Determine the (x, y) coordinate at the center of the cell enclosing the given text.  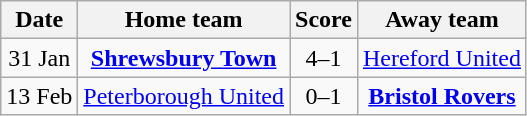
4–1 (324, 58)
0–1 (324, 96)
Bristol Rovers (442, 96)
Peterborough United (184, 96)
31 Jan (40, 58)
Home team (184, 20)
Score (324, 20)
Away team (442, 20)
Date (40, 20)
Hereford United (442, 58)
13 Feb (40, 96)
Shrewsbury Town (184, 58)
